For the text-containing cell, return its midpoint in (X, Y) coordinate format. 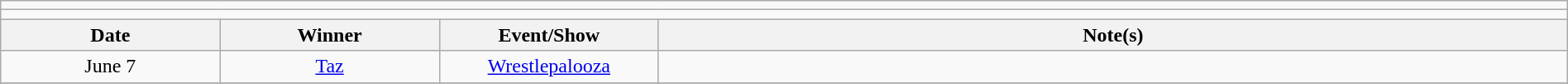
Note(s) (1113, 35)
Wrestlepalooza (549, 67)
Date (111, 35)
Taz (329, 67)
Winner (329, 35)
June 7 (111, 67)
Event/Show (549, 35)
